Search for the cell housing the specified text and yield its [x, y] center coordinate. 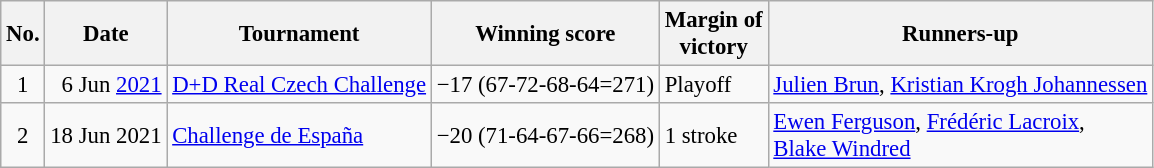
Playoff [714, 85]
Margin ofvictory [714, 34]
2 [23, 136]
18 Jun 2021 [106, 136]
1 stroke [714, 136]
No. [23, 34]
Winning score [545, 34]
−17 (67-72-68-64=271) [545, 85]
Ewen Ferguson, Frédéric Lacroix, Blake Windred [960, 136]
Runners-up [960, 34]
Julien Brun, Kristian Krogh Johannessen [960, 85]
−20 (71-64-67-66=268) [545, 136]
Challenge de España [299, 136]
Tournament [299, 34]
D+D Real Czech Challenge [299, 85]
1 [23, 85]
Date [106, 34]
6 Jun 2021 [106, 85]
